Find where the given text appears and provide that cell's center as (x, y) coordinate. 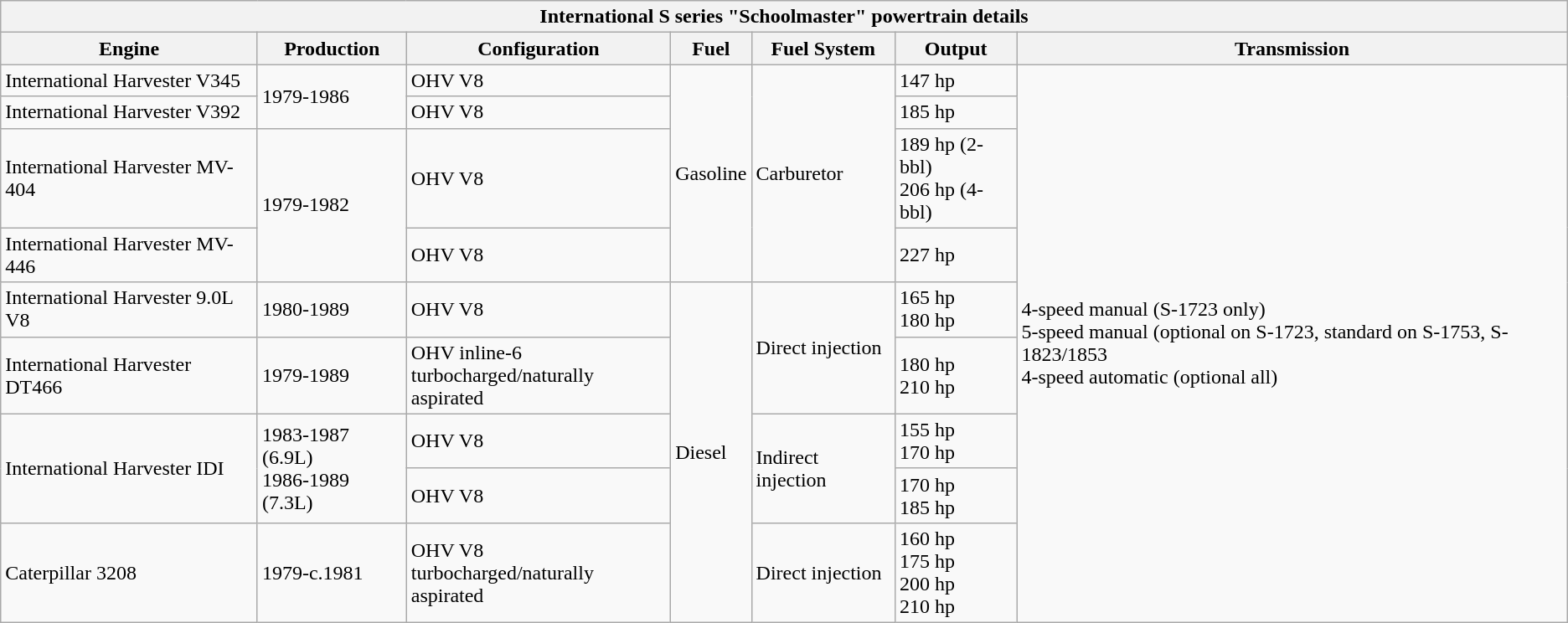
1980-1989 (332, 310)
Gasoline (711, 173)
Production (332, 49)
160 hp175 hp200 hp210 hp (957, 573)
180 hp210 hp (957, 375)
Configuration (538, 49)
1979-1989 (332, 375)
OHV V8turbocharged/naturally aspirated (538, 573)
International Harvester MV-446 (129, 255)
International Harvester MV-404 (129, 178)
International Harvester 9.0L V8 (129, 310)
International Harvester IDI (129, 468)
165 hp180 hp (957, 310)
1983-1987 (6.9L)1986-1989 (7.3L) (332, 468)
147 hp (957, 80)
185 hp (957, 112)
Output (957, 49)
4-speed manual (S-1723 only)5-speed manual (optional on S-1723, standard on S-1753, S-1823/18534-speed automatic (optional all) (1292, 343)
Diesel (711, 452)
1979-1986 (332, 96)
Transmission (1292, 49)
227 hp (957, 255)
Engine (129, 49)
International Harvester V345 (129, 80)
Fuel System (823, 49)
International Harvester DT466 (129, 375)
155 hp170 hp (957, 440)
Indirect injection (823, 468)
189 hp (2-bbl)206 hp (4-bbl) (957, 178)
International Harvester V392 (129, 112)
170 hp185 hp (957, 496)
Fuel (711, 49)
1979-c.1981 (332, 573)
Caterpillar 3208 (129, 573)
OHV inline-6turbocharged/naturally aspirated (538, 375)
International S series "Schoolmaster" powertrain details (784, 17)
Carburetor (823, 173)
1979-1982 (332, 205)
